For the text-containing cell, return its midpoint in [x, y] coordinate format. 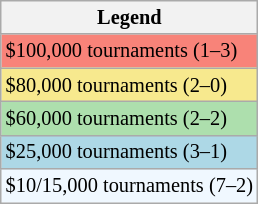
$100,000 tournaments (1–3) [130, 51]
$10/15,000 tournaments (7–2) [130, 186]
$60,000 tournaments (2–2) [130, 118]
$80,000 tournaments (2–0) [130, 85]
Legend [130, 17]
$25,000 tournaments (3–1) [130, 152]
